Search for the cell housing the specified text and yield its [X, Y] center coordinate. 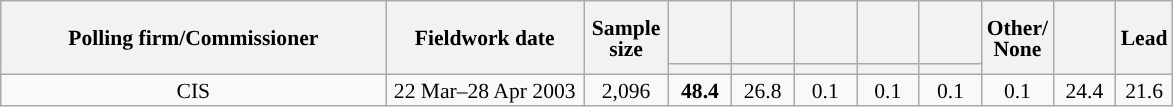
Polling firm/Commissioner [194, 38]
Fieldwork date [485, 38]
48.4 [700, 90]
21.6 [1144, 90]
2,096 [626, 90]
Lead [1144, 38]
CIS [194, 90]
Sample size [626, 38]
24.4 [1084, 90]
26.8 [762, 90]
Other/None [1018, 38]
22 Mar–28 Apr 2003 [485, 90]
